Pinpoint the cell where the given text exists, returning its [x, y] midpoint coordinate. 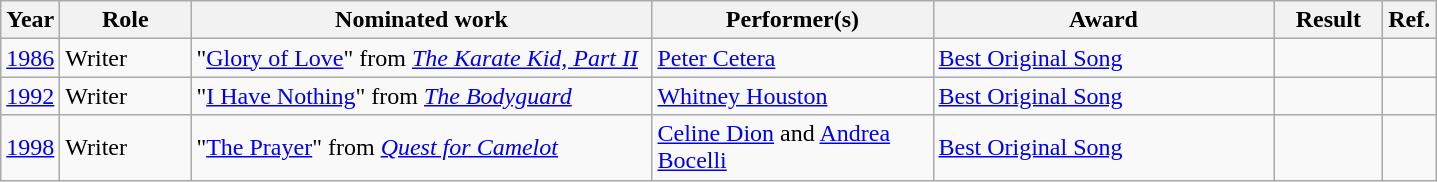
Role [126, 20]
"Glory of Love" from The Karate Kid, Part II [422, 58]
1998 [30, 148]
"The Prayer" from Quest for Camelot [422, 148]
Whitney Houston [792, 96]
Award [1104, 20]
Year [30, 20]
Peter Cetera [792, 58]
1992 [30, 96]
"I Have Nothing" from The Bodyguard [422, 96]
Ref. [1410, 20]
Result [1328, 20]
Nominated work [422, 20]
1986 [30, 58]
Performer(s) [792, 20]
Celine Dion and Andrea Bocelli [792, 148]
